Pinpoint the cell where the given text exists, returning its (x, y) midpoint coordinate. 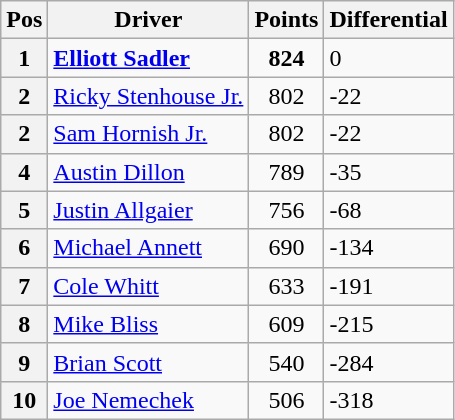
-191 (388, 286)
789 (286, 172)
8 (24, 324)
5 (24, 210)
Points (286, 20)
Differential (388, 20)
1 (24, 58)
Brian Scott (148, 362)
Austin Dillon (148, 172)
Michael Annett (148, 248)
-134 (388, 248)
-35 (388, 172)
-68 (388, 210)
Cole Whitt (148, 286)
-215 (388, 324)
Justin Allgaier (148, 210)
-318 (388, 400)
540 (286, 362)
824 (286, 58)
633 (286, 286)
Elliott Sadler (148, 58)
609 (286, 324)
756 (286, 210)
Driver (148, 20)
0 (388, 58)
690 (286, 248)
10 (24, 400)
506 (286, 400)
Sam Hornish Jr. (148, 134)
4 (24, 172)
Pos (24, 20)
-284 (388, 362)
Joe Nemechek (148, 400)
Mike Bliss (148, 324)
9 (24, 362)
7 (24, 286)
6 (24, 248)
Ricky Stenhouse Jr. (148, 96)
